Scan for the cell matching the given text and deliver its [X, Y] coordinate at center. 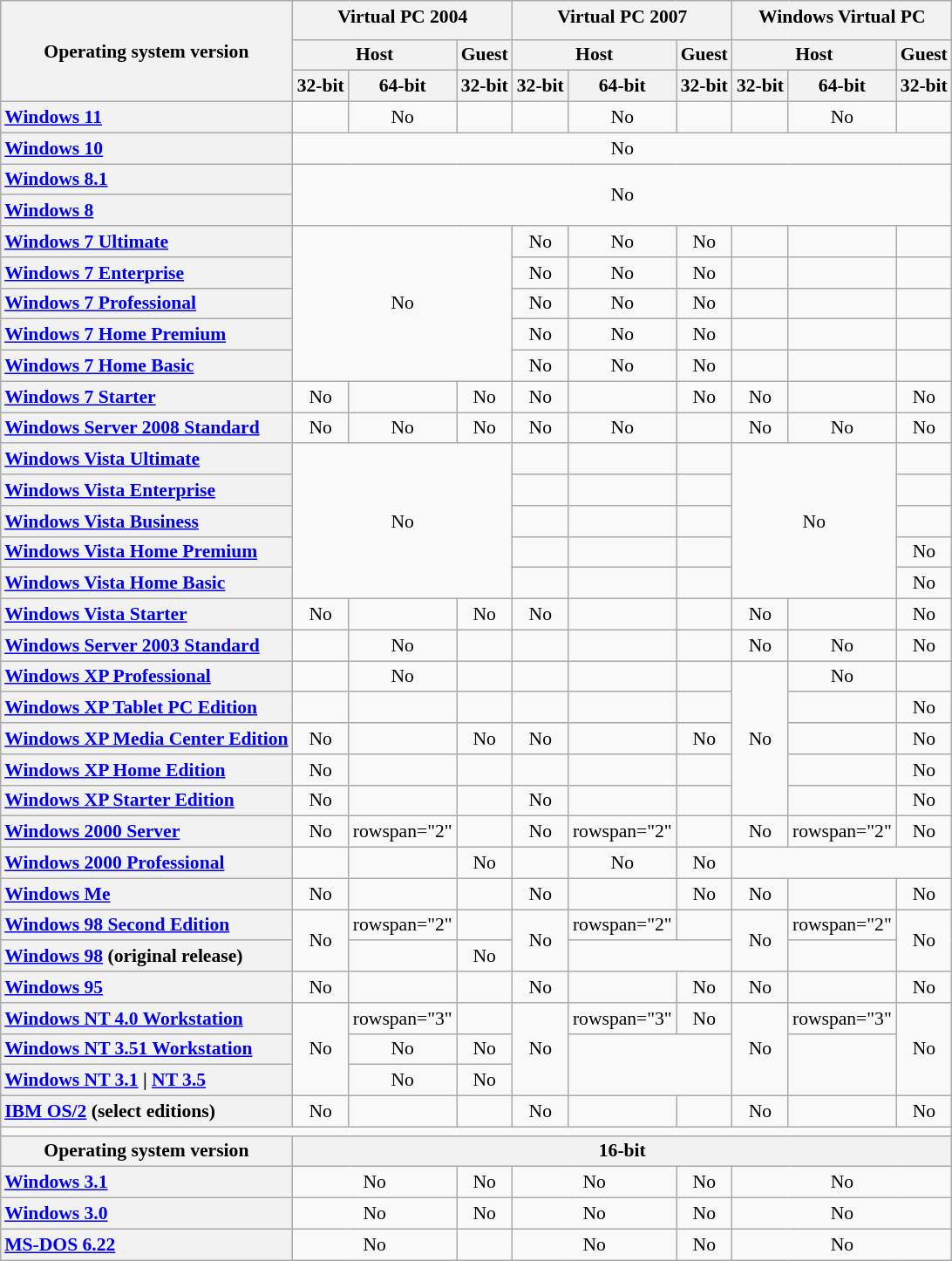
Windows XP Tablet PC Edition [146, 708]
Windows XP Home Edition [146, 770]
Windows 7 Home Basic [146, 366]
IBM OS/2 (select editions) [146, 1112]
Windows 11 [146, 118]
Windows Vista Home Basic [146, 583]
Windows NT 3.1 | NT 3.5 [146, 1080]
MS-DOS 6.22 [146, 1244]
Windows XP Starter Edition [146, 801]
Windows 7 Starter [146, 397]
Windows 98 (original release) [146, 957]
Windows 98 Second Edition [146, 925]
Windows Vista Enterprise [146, 490]
Windows 2000 Server [146, 832]
Windows Server 2003 Standard [146, 645]
Virtual PC 2004 [403, 20]
Windows 8.1 [146, 180]
Windows 2000 Professional [146, 863]
Windows XP Professional [146, 677]
16-bit [622, 1151]
Windows 10 [146, 148]
Windows 7 Ultimate [146, 242]
Windows Vista Ultimate [146, 460]
Windows Virtual PC [842, 20]
Windows 7 Home Premium [146, 335]
Windows NT 3.51 Workstation [146, 1049]
Windows Vista Starter [146, 615]
Windows 3.1 [146, 1183]
Windows NT 4.0 Workstation [146, 1019]
Windows 8 [146, 211]
Virtual PC 2007 [622, 20]
Windows 3.0 [146, 1214]
Windows XP Media Center Edition [146, 739]
Windows Vista Business [146, 521]
Windows 7 Professional [146, 303]
Windows Me [146, 894]
Windows 7 Enterprise [146, 273]
Windows Server 2008 Standard [146, 428]
Windows 95 [146, 987]
Windows Vista Home Premium [146, 552]
